Return [X, Y] of the center of cell containing provided text 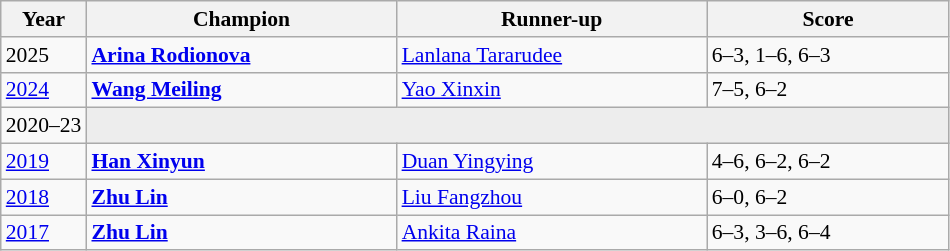
2020–23 [44, 126]
Arina Rodionova [241, 55]
2024 [44, 90]
Champion [241, 19]
6–0, 6–2 [828, 197]
Lanlana Tararudee [552, 55]
Score [828, 19]
Liu Fangzhou [552, 197]
6–3, 1–6, 6–3 [828, 55]
Runner-up [552, 19]
Han Xinyun [241, 162]
Ankita Raina [552, 233]
2019 [44, 162]
4–6, 6–2, 6–2 [828, 162]
Yao Xinxin [552, 90]
2017 [44, 233]
2018 [44, 197]
2025 [44, 55]
Wang Meiling [241, 90]
6–3, 3–6, 6–4 [828, 233]
Duan Yingying [552, 162]
Year [44, 19]
7–5, 6–2 [828, 90]
